Find where the given text appears and provide that cell's center as [X, Y] coordinate. 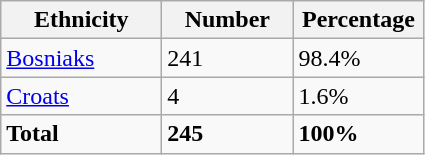
245 [228, 134]
Total [82, 134]
Percentage [358, 20]
100% [358, 134]
98.4% [358, 58]
4 [228, 96]
Ethnicity [82, 20]
Croats [82, 96]
Bosniaks [82, 58]
1.6% [358, 96]
241 [228, 58]
Number [228, 20]
